Pinpoint the cell where the given text exists, returning its (X, Y) midpoint coordinate. 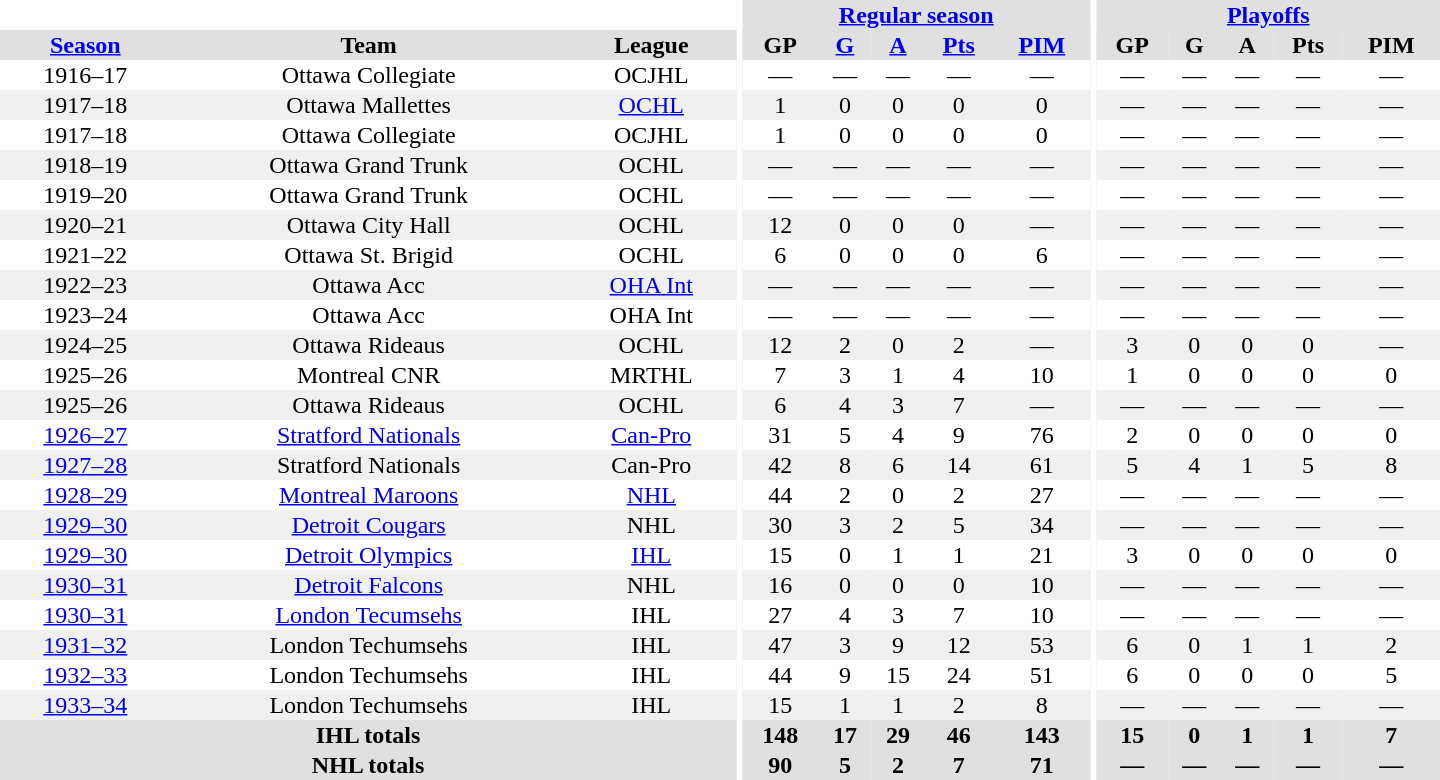
1922–23 (86, 285)
42 (780, 465)
Montreal CNR (369, 375)
31 (780, 435)
29 (898, 735)
1928–29 (86, 495)
16 (780, 585)
1924–25 (86, 345)
1931–32 (86, 645)
1927–28 (86, 465)
Ottawa St. Brigid (369, 255)
53 (1042, 645)
Detroit Cougars (369, 525)
71 (1042, 765)
1921–22 (86, 255)
148 (780, 735)
90 (780, 765)
1932–33 (86, 675)
League (652, 45)
30 (780, 525)
1916–17 (86, 75)
Detroit Falcons (369, 585)
51 (1042, 675)
MRTHL (652, 375)
24 (958, 675)
Season (86, 45)
Ottawa City Hall (369, 225)
London Tecumsehs (369, 615)
Playoffs (1268, 15)
14 (958, 465)
76 (1042, 435)
NHL totals (368, 765)
Regular season (916, 15)
1933–34 (86, 705)
1918–19 (86, 165)
17 (844, 735)
47 (780, 645)
61 (1042, 465)
Montreal Maroons (369, 495)
21 (1042, 555)
IHL totals (368, 735)
1923–24 (86, 315)
143 (1042, 735)
Ottawa Mallettes (369, 105)
34 (1042, 525)
1920–21 (86, 225)
46 (958, 735)
Detroit Olympics (369, 555)
1926–27 (86, 435)
Team (369, 45)
1919–20 (86, 195)
